Return the (x, y) coordinate for the center point of the cell that contains the specified text.  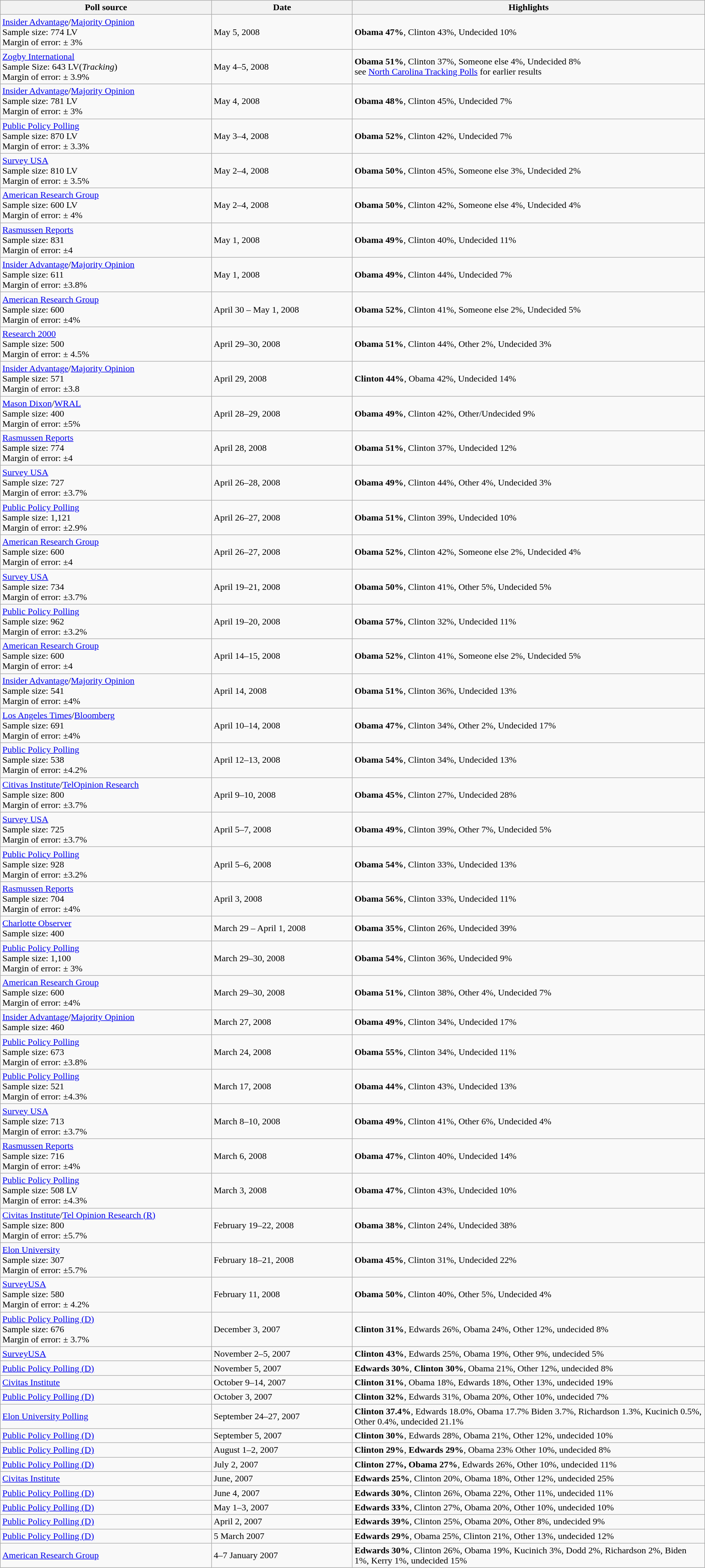
Obama 55%, Clinton 34%, Undecided 11% (529, 1052)
Obama 50%, Clinton 45%, Someone else 3%, Undecided 2% (529, 171)
April 12–13, 2008 (282, 760)
May 1–3, 2007 (282, 1507)
March 29 – April 1, 2008 (282, 928)
Clinton 27%, Obama 27%, Edwards 26%, Other 10%, undecided 11% (529, 1464)
Los Angeles Times/BloombergSample size: 691 Margin of error: ±4% (106, 725)
Obama 35%, Clinton 26%, Undecided 39% (529, 928)
February 19–22, 2008 (282, 1225)
Clinton 44%, Obama 42%, Undecided 14% (529, 379)
Insider Advantage/Majority OpinionSample size: 774 LV Margin of error: ± 3% (106, 32)
Obama 47%, Clinton 34%, Other 2%, Undecided 17% (529, 725)
April 14, 2008 (282, 691)
Obama 48%, Clinton 45%, Undecided 7% (529, 101)
December 3, 2007 (282, 1329)
Mason Dixon/WRALSample size: 400 Margin of error: ±5% (106, 414)
Obama 49%, Clinton 44%, Other 4%, Undecided 3% (529, 483)
Survey USASample size: 725 Margin of error: ±3.7% (106, 829)
Obama 51%, Clinton 44%, Other 2%, Undecided 3% (529, 344)
February 18–21, 2008 (282, 1260)
Insider Advantage/Majority OpinionSample size: 460 (106, 1022)
Clinton 31%, Edwards 26%, Obama 24%, Other 12%, undecided 8% (529, 1329)
Obama 52%, Clinton 42%, Undecided 7% (529, 136)
Edwards 30%, Clinton 26%, Obama 19%, Kucinich 3%, Dodd 2%, Richardson 2%, Biden 1%, Kerry 1%, undecided 15% (529, 1556)
April 29–30, 2008 (282, 344)
Insider Advantage/Majority OpinionSample size: 571 Margin of error: ±3.8 (106, 379)
October 3, 2007 (282, 1397)
Charlotte ObserverSample size: 400 (106, 928)
April 28, 2008 (282, 448)
June, 2007 (282, 1479)
March 27, 2008 (282, 1022)
Edwards 33%, Clinton 27%, Obama 20%, Other 10%, undecided 10% (529, 1507)
American Research GroupSample size: 600 LV Margin of error: ± 4% (106, 205)
Obama 38%, Clinton 24%, Undecided 38% (529, 1225)
Survey USASample size: 713 Margin of error: ±3.7% (106, 1121)
Obama 44%, Clinton 43%, Undecided 13% (529, 1087)
August 1–2, 2007 (282, 1450)
Obama 49%, Clinton 34%, Undecided 17% (529, 1022)
November 2–5, 2007 (282, 1354)
Obama 51%, Clinton 36%, Undecided 13% (529, 691)
Insider Advantage/Majority OpinionSample size: 781 LV Margin of error: ± 3% (106, 101)
September 5, 2007 (282, 1436)
Obama 49%, Clinton 41%, Other 6%, Undecided 4% (529, 1121)
October 9–14, 2007 (282, 1382)
Survey USASample size: 727 Margin of error: ±3.7% (106, 483)
Public Policy PollingSample size: 962 Margin of error: ±3.2% (106, 621)
Zogby InternationalSample Size: 643 LV(Tracking) Margin of error: ± 3.9% (106, 67)
Obama 56%, Clinton 33%, Undecided 11% (529, 899)
Obama 50%, Clinton 41%, Other 5%, Undecided 5% (529, 587)
Edwards 29%, Obama 25%, Clinton 21%, Other 13%, undecided 12% (529, 1536)
May 3–4, 2008 (282, 136)
Edwards 39%, Clinton 25%, Obama 20%, Other 8%, undecided 9% (529, 1522)
Civitas Institute/Tel Opinion Research (R)Sample size: 800 Margin of error: ±5.7% (106, 1225)
Survey USASample size: 734 Margin of error: ±3.7% (106, 587)
4–7 January 2007 (282, 1556)
American Research Group (106, 1556)
Research 2000Sample size: 500 Margin of error: ± 4.5% (106, 344)
Obama 45%, Clinton 31%, Undecided 22% (529, 1260)
April 10–14, 2008 (282, 725)
Insider Advantage/Majority OpinionSample size: 541 Margin of error: ±4% (106, 691)
April 30 – May 1, 2008 (282, 309)
March 17, 2008 (282, 1087)
Rasmussen ReportsSample size: 831 Margin of error: ±4 (106, 240)
Survey USASample size: 810 LV Margin of error: ± 3.5% (106, 171)
Obama 51%, Clinton 39%, Undecided 10% (529, 518)
April 29, 2008 (282, 379)
Obama 51%, Clinton 38%, Other 4%, Undecided 7% (529, 993)
Obama 47%, Clinton 40%, Undecided 14% (529, 1156)
Poll source (106, 8)
Public Policy PollingSample size: 1,121 Margin of error: ±2.9% (106, 518)
5 March 2007 (282, 1536)
February 11, 2008 (282, 1295)
April 19–20, 2008 (282, 621)
Obama 49%, Clinton 39%, Other 7%, Undecided 5% (529, 829)
March 3, 2008 (282, 1191)
Rasmussen ReportsSample size: 774 Margin of error: ±4 (106, 448)
March 8–10, 2008 (282, 1121)
Obama 57%, Clinton 32%, Undecided 11% (529, 621)
Date (282, 8)
April 2, 2007 (282, 1522)
May 4, 2008 (282, 101)
Clinton 31%, Obama 18%, Edwards 18%, Other 13%, undecided 19% (529, 1382)
Clinton 29%, Edwards 29%, Obama 23% Other 10%, undecided 8% (529, 1450)
September 24–27, 2007 (282, 1416)
Public Policy Polling (D)Sample size: 676 Margin of error: ± 3.7% (106, 1329)
July 2, 2007 (282, 1464)
Clinton 32%, Edwards 31%, Obama 20%, Other 10%, undecided 7% (529, 1397)
Edwards 30%, Clinton 30%, Obama 21%, Other 12%, undecided 8% (529, 1368)
November 5, 2007 (282, 1368)
Obama 49%, Clinton 44%, Undecided 7% (529, 275)
April 5–7, 2008 (282, 829)
Highlights (529, 8)
Public Policy PollingSample size: 928 Margin of error: ±3.2% (106, 864)
Elon University Polling (106, 1416)
April 5–6, 2008 (282, 864)
Obama 54%, Clinton 36%, Undecided 9% (529, 958)
Rasmussen ReportsSample size: 704 Margin of error: ±4% (106, 899)
April 28–29, 2008 (282, 414)
Obama 51%, Clinton 37%, Someone else 4%, Undecided 8%see North Carolina Tracking Polls for earlier results (529, 67)
April 9–10, 2008 (282, 795)
Obama 49%, Clinton 40%, Undecided 11% (529, 240)
Obama 54%, Clinton 33%, Undecided 13% (529, 864)
Clinton 43%, Edwards 25%, Obama 19%, Other 9%, undecided 5% (529, 1354)
Public Policy PollingSample size: 673 Margin of error: ±3.8% (106, 1052)
April 14–15, 2008 (282, 656)
Obama 51%, Clinton 37%, Undecided 12% (529, 448)
SurveyUSASample size: 580 Margin of error: ± 4.2% (106, 1295)
Public Policy PollingSample size: 870 LV Margin of error: ± 3.3% (106, 136)
Obama 52%, Clinton 42%, Someone else 2%, Undecided 4% (529, 552)
Obama 54%, Clinton 34%, Undecided 13% (529, 760)
Public Policy PollingSample size: 508 LV Margin of error: ±4.3% (106, 1191)
May 5, 2008 (282, 32)
Clinton 37.4%, Edwards 18.0%, Obama 17.7% Biden 3.7%, Richardson 1.3%, Kucinich 0.5%, Other 0.4%, undecided 21.1% (529, 1416)
April 26–28, 2008 (282, 483)
April 19–21, 2008 (282, 587)
Clinton 30%, Edwards 28%, Obama 21%, Other 12%, undecided 10% (529, 1436)
Edwards 25%, Clinton 20%, Obama 18%, Other 12%, undecided 25% (529, 1479)
Rasmussen ReportsSample size: 716 Margin of error: ±4% (106, 1156)
Obama 50%, Clinton 42%, Someone else 4%, Undecided 4% (529, 205)
Citivas Institute/TelOpinion ResearchSample size: 800 Margin of error: ±3.7% (106, 795)
March 6, 2008 (282, 1156)
May 4–5, 2008 (282, 67)
Edwards 30%, Clinton 26%, Obama 22%, Other 11%, undecided 11% (529, 1493)
SurveyUSA (106, 1354)
April 3, 2008 (282, 899)
Obama 49%, Clinton 42%, Other/Undecided 9% (529, 414)
Public Policy PollingSample size: 521 Margin of error: ±4.3% (106, 1087)
Obama 50%, Clinton 40%, Other 5%, Undecided 4% (529, 1295)
Elon UniversitySample size: 307 Margin of error: ±5.7% (106, 1260)
March 24, 2008 (282, 1052)
Public Policy PollingSample size: 1,100 Margin of error: ± 3% (106, 958)
Insider Advantage/Majority OpinionSample size: 611 Margin of error: ±3.8% (106, 275)
Public Policy PollingSample size: 538 Margin of error: ±4.2% (106, 760)
Obama 45%, Clinton 27%, Undecided 28% (529, 795)
June 4, 2007 (282, 1493)
